Extract the [X, Y] coordinate from the center of the cell holding the provided text.  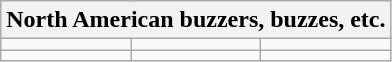
North American buzzers, buzzes, etc. [196, 20]
